Extract the (X, Y) coordinate from the center of the cell holding the provided text.  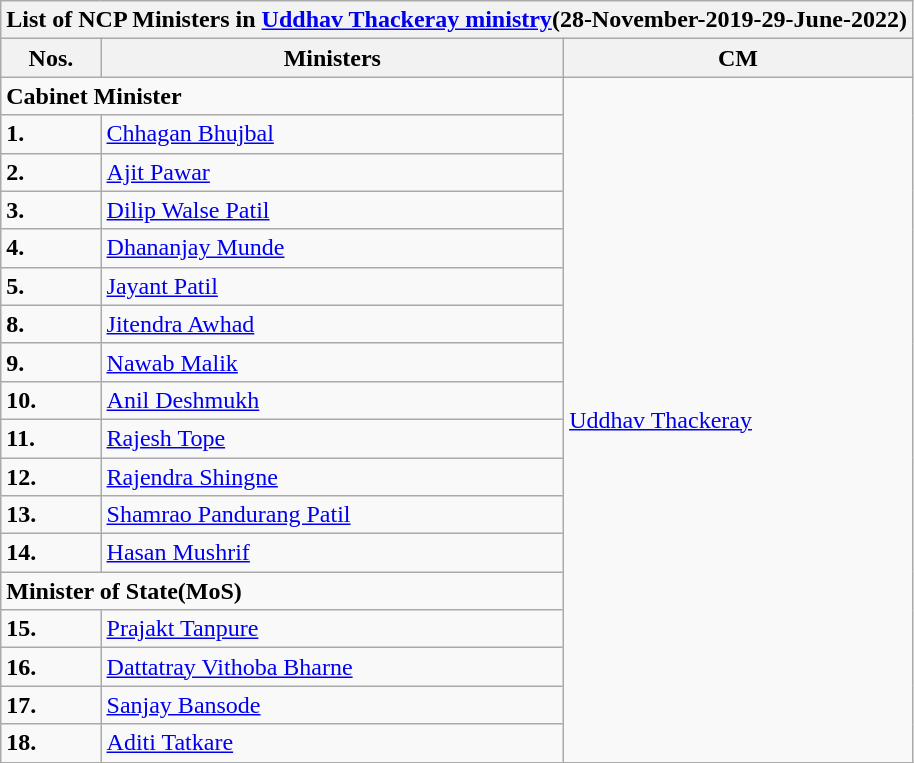
Hasan Mushrif (332, 553)
18. (51, 743)
Minister of State(MoS) (282, 591)
Sanjay Bansode (332, 705)
2. (51, 172)
Dhananjay Munde (332, 248)
Jitendra Awhad (332, 324)
Aditi Tatkare (332, 743)
10. (51, 400)
14. (51, 553)
Cabinet Minister (282, 96)
Chhagan Bhujbal (332, 134)
List of NCP Ministers in Uddhav Thackeray ministry(28-November-2019-29-June-2022) (457, 20)
16. (51, 667)
17. (51, 705)
Ministers (332, 58)
13. (51, 515)
11. (51, 438)
9. (51, 362)
Ajit Pawar (332, 172)
Dilip Walse Patil (332, 210)
4. (51, 248)
CM (738, 58)
15. (51, 629)
Prajakt Tanpure (332, 629)
8. (51, 324)
Anil Deshmukh (332, 400)
1. (51, 134)
3. (51, 210)
Rajendra Shingne (332, 477)
Uddhav Thackeray (738, 420)
Nos. (51, 58)
Rajesh Tope (332, 438)
Nawab Malik (332, 362)
Jayant Patil (332, 286)
Dattatray Vithoba Bharne (332, 667)
12. (51, 477)
5. (51, 286)
Shamrao Pandurang Patil (332, 515)
